For the text-containing cell, return its midpoint in [X, Y] coordinate format. 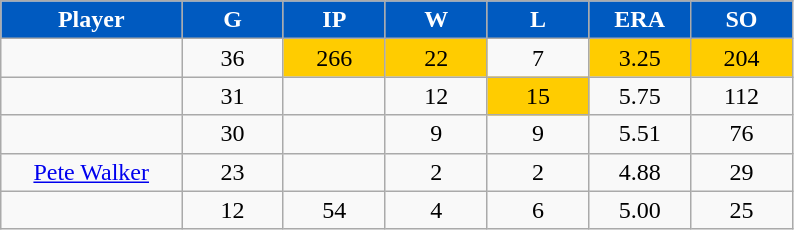
36 [233, 58]
ERA [640, 20]
Pete Walker [92, 172]
6 [538, 210]
30 [233, 134]
112 [742, 96]
4.88 [640, 172]
SO [742, 20]
25 [742, 210]
Player [92, 20]
7 [538, 58]
15 [538, 96]
22 [436, 58]
23 [233, 172]
266 [334, 58]
IP [334, 20]
3.25 [640, 58]
54 [334, 210]
W [436, 20]
L [538, 20]
29 [742, 172]
5.75 [640, 96]
76 [742, 134]
5.00 [640, 210]
31 [233, 96]
G [233, 20]
5.51 [640, 134]
4 [436, 210]
204 [742, 58]
